Return the (X, Y) coordinate for the center point of the cell that contains the specified text.  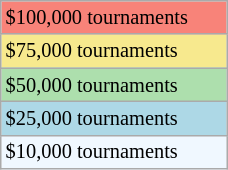
$100,000 tournaments (114, 17)
$50,000 tournaments (114, 85)
$10,000 tournaments (114, 152)
$75,000 tournaments (114, 51)
$25,000 tournaments (114, 118)
